Locate the cell with the specified text and output its (X, Y) center coordinate. 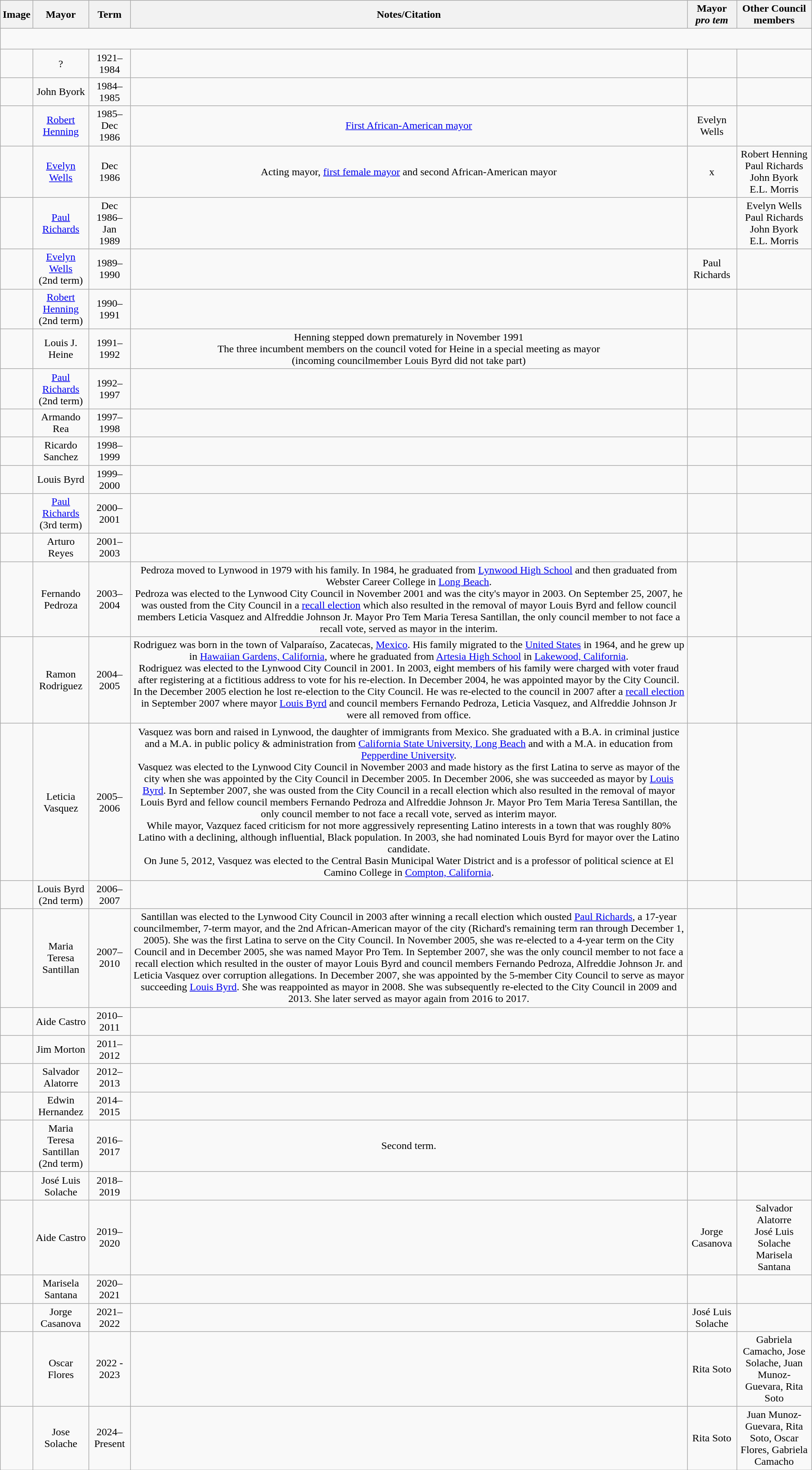
2004–2005 (109, 680)
2001–2003 (109, 547)
x (712, 172)
Notes/Citation (409, 15)
Other Council members (774, 15)
1990–1991 (109, 309)
2000–2001 (109, 514)
Robert Henning (61, 126)
Mayor (61, 15)
Ramon Rodriguez (61, 680)
Louis Byrd (2nd term) (61, 894)
2018–2019 (109, 1186)
2016–2017 (109, 1146)
Gabriela Camacho, Jose Solache, Juan Munoz-Guevara, Rita Soto (774, 1369)
Paul Richards (2nd term) (61, 389)
Edwin Hernandez (61, 1106)
First African-American mayor (409, 126)
1999–2000 (109, 479)
1984–1985 (109, 92)
Arturo Reyes (61, 547)
Paul Richards (3rd term) (61, 514)
John Byork (61, 92)
Mayor pro tem (712, 15)
2011–2012 (109, 1050)
2003–2004 (109, 599)
Image (16, 15)
Maria Teresa Santillan (61, 958)
2005–2006 (109, 802)
2006–2007 (109, 894)
Salvador Alatorre (61, 1077)
Robert Henning Paul Richards John Byork E.L. Morris (774, 172)
Term (109, 15)
1992–1997 (109, 389)
2014–2015 (109, 1106)
2010–2011 (109, 1021)
Salvador Alatorre José Luis Solache Marisela Santana (774, 1237)
Louis J. Heine (61, 349)
1985–Dec 1986 (109, 126)
2024–Present (109, 1438)
? (61, 63)
Acting mayor, first female mayor and second African-American mayor (409, 172)
Second term. (409, 1146)
Oscar Flores (61, 1369)
2012–2013 (109, 1077)
Louis Byrd (61, 479)
1921–1984 (109, 63)
Ricardo Sanchez (61, 451)
Juan Munoz-Guevara, Rita Soto, Oscar Flores, Gabriela Camacho (774, 1438)
Leticia Vasquez (61, 802)
2019–2020 (109, 1237)
Jose Solache (61, 1438)
2022 - 2023 (109, 1369)
Marisela Santana (61, 1289)
Fernando Pedroza (61, 599)
Evelyn Wells Paul Richards John Byork E.L. Morris (774, 223)
1998–1999 (109, 451)
1997–1998 (109, 422)
2021–2022 (109, 1317)
Armando Rea (61, 422)
Dec 1986 (109, 172)
Dec 1986–Jan 1989 (109, 223)
Evelyn Wells (2nd term) (61, 269)
Robert Henning (2nd term) (61, 309)
Jim Morton (61, 1050)
1991–1992 (109, 349)
2020–2021 (109, 1289)
Maria Teresa Santillan (2nd term) (61, 1146)
2007–2010 (109, 958)
1989–1990 (109, 269)
